Pinpoint the cell where the given text exists, returning its (x, y) midpoint coordinate. 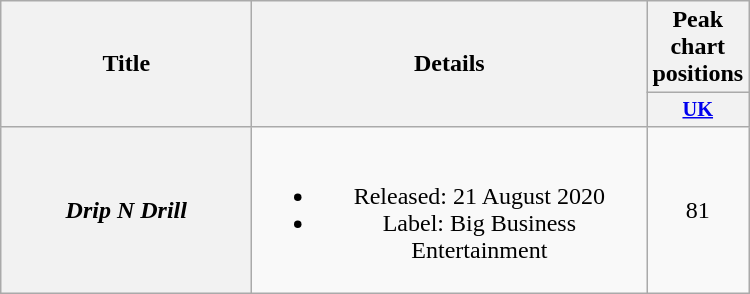
Title (126, 64)
UK (698, 110)
81 (698, 210)
Drip N Drill (126, 210)
Peak chart positions (698, 47)
Released: 21 August 2020Label: Big Business Entertainment (450, 210)
Details (450, 64)
